Find where the given text appears and provide that cell's center as [X, Y] coordinate. 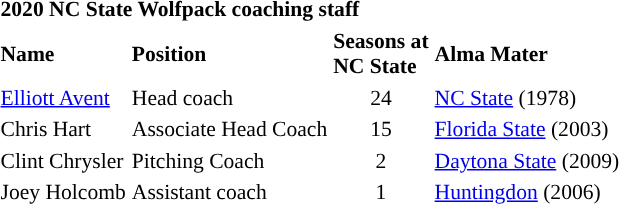
Seasons atNC State [381, 53]
Pitching Coach [229, 160]
2 [381, 160]
Head coach [229, 98]
24 [381, 98]
Associate Head Coach [229, 129]
15 [381, 129]
Position [229, 53]
